Provide the [x, y] coordinate of the cell's center where the given text is located.  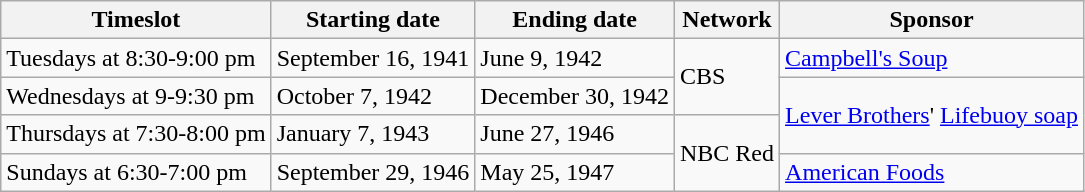
Sponsor [932, 20]
Lever Brothers' Lifebuoy soap [932, 115]
June 27, 1946 [575, 134]
October 7, 1942 [373, 96]
Thursdays at 7:30-8:00 pm [136, 134]
Ending date [575, 20]
American Foods [932, 172]
NBC Red [726, 153]
Sundays at 6:30-7:00 pm [136, 172]
January 7, 1943 [373, 134]
Campbell's Soup [932, 58]
September 16, 1941 [373, 58]
CBS [726, 77]
Wednesdays at 9-9:30 pm [136, 96]
Starting date [373, 20]
May 25, 1947 [575, 172]
Timeslot [136, 20]
June 9, 1942 [575, 58]
September 29, 1946 [373, 172]
Tuesdays at 8:30-9:00 pm [136, 58]
Network [726, 20]
December 30, 1942 [575, 96]
